Extract the [x, y] coordinate from the center of the cell holding the provided text.  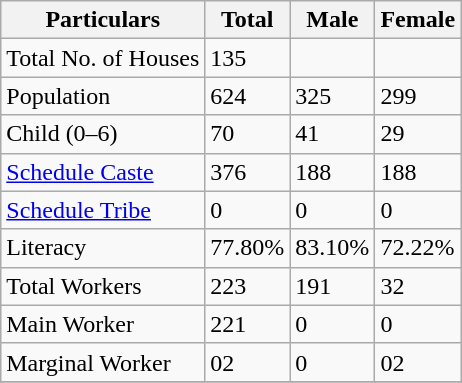
Male [332, 20]
72.22% [418, 248]
376 [248, 172]
32 [418, 286]
299 [418, 96]
Child (0–6) [103, 134]
191 [332, 286]
29 [418, 134]
624 [248, 96]
Population [103, 96]
83.10% [332, 248]
70 [248, 134]
Total Workers [103, 286]
Female [418, 20]
221 [248, 324]
Main Worker [103, 324]
Schedule Caste [103, 172]
Total No. of Houses [103, 58]
77.80% [248, 248]
135 [248, 58]
223 [248, 286]
Marginal Worker [103, 362]
Particulars [103, 20]
41 [332, 134]
Literacy [103, 248]
325 [332, 96]
Schedule Tribe [103, 210]
Total [248, 20]
